Find where the given text appears and provide that cell's center as (X, Y) coordinate. 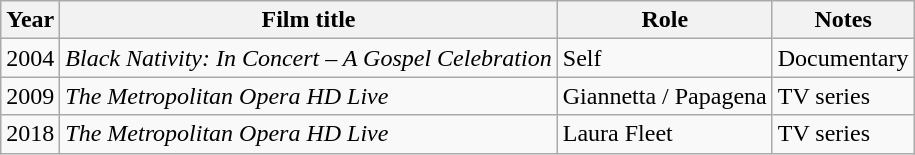
Black Nativity: In Concert – A Gospel Celebration (308, 58)
Laura Fleet (664, 134)
Film title (308, 20)
Documentary (843, 58)
Giannetta / Papagena (664, 96)
Role (664, 20)
2018 (30, 134)
2004 (30, 58)
2009 (30, 96)
Notes (843, 20)
Year (30, 20)
Self (664, 58)
